Return (x, y) of the center of cell containing provided text 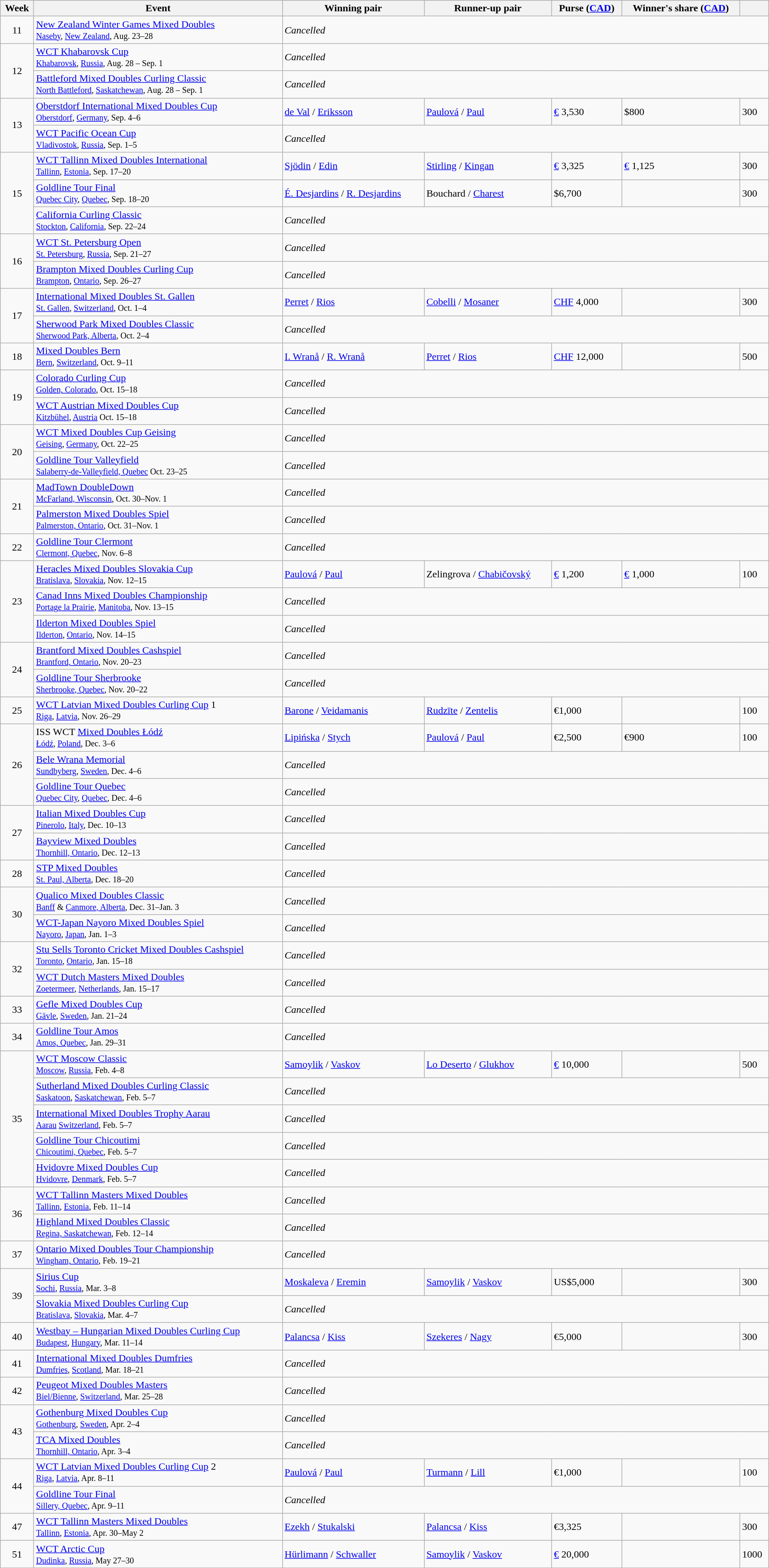
Ilderton Mixed Doubles Spiel Ilderton, Ontario, Nov. 14–15 (158, 628)
WCT Dutch Masters Mixed Doubles Zoetermeer, Netherlands, Jan. 15–17 (158, 982)
40 (17, 1336)
Rudzīte / Zentelis (488, 710)
20 (17, 452)
Moskaleva / Eremin (353, 1282)
€5,000 (587, 1336)
Cobelli / Mosaner (488, 302)
Goldline Tour Final Quebec City, Quebec, Sep. 18–20 (158, 193)
Turmann / Lill (488, 1473)
37 (17, 1255)
International Mixed Doubles Dumfries Dumfries, Scotland, Mar. 18–21 (158, 1364)
22 (17, 547)
TCA Mixed Doubles Thornhill, Ontario, Apr. 3–4 (158, 1445)
MadTown DoubleDown McFarland, Wisconsin, Oct. 30–Nov. 1 (158, 493)
43 (17, 1432)
28 (17, 874)
Bele Wrana Memorial Sundbyberg, Sweden, Dec. 4–6 (158, 765)
1000 (754, 1554)
Runner-up pair (488, 8)
Goldline Tour Valleyfield Salaberry-de-Valleyfield, Quebec Oct. 23–25 (158, 465)
Hvidovre Mixed Doubles Cup Hvidovre, Denmark, Feb. 5–7 (158, 1173)
19 (17, 397)
$6,700 (587, 193)
€ 3,325 (587, 166)
US$5,000 (587, 1282)
California Curling Classic Stockton, California, Sep. 22–24 (158, 220)
Hürlimann / Schwaller (353, 1554)
Winner's share (CAD) (681, 8)
27 (17, 833)
Purse (CAD) (587, 8)
Lipińska / Stych (353, 737)
Barone / Veidamanis (353, 710)
Event (158, 8)
€2,500 (587, 737)
STP Mixed Doubles St. Paul, Alberta, Dec. 18–20 (158, 874)
Canad Inns Mixed Doubles Championship Portage la Prairie, Manitoba, Nov. 13–15 (158, 602)
€ 3,530 (587, 111)
Westbay – Hungarian Mixed Doubles Curling Cup Budapest, Hungary, Mar. 11–14 (158, 1336)
Slovakia Mixed Doubles Curling Cup Bratislava, Slovakia, Mar. 4–7 (158, 1309)
12 (17, 71)
€ 1,125 (681, 166)
Goldline Tour Quebec Quebec City, Quebec, Dec. 4–6 (158, 792)
42 (17, 1391)
Ontario Mixed Doubles Tour Championship Wingham, Ontario, Feb. 19–21 (158, 1255)
36 (17, 1214)
Oberstdorf International Mixed Doubles Cup Oberstdorf, Germany, Sep. 4–6 (158, 111)
16 (17, 261)
26 (17, 765)
WCT Khabarovsk Cup Khabarovsk, Russia, Aug. 28 – Sep. 1 (158, 57)
de Val / Eriksson (353, 111)
ISS WCT Mixed Doubles Łódź Łódź, Poland, Dec. 3–6 (158, 737)
International Mixed Doubles St. Gallen St. Gallen, Switzerland, Oct. 1–4 (158, 302)
WCT St. Petersburg Open St. Petersburg, Russia, Sep. 21–27 (158, 248)
Brantford Mixed Doubles Cashspiel Brantford, Ontario, Nov. 20–23 (158, 656)
Battleford Mixed Doubles Curling Classic North Battleford, Saskatchewan, Aug. 28 – Sep. 1 (158, 85)
CHF 4,000 (587, 302)
41 (17, 1364)
25 (17, 710)
Colorado Curling Cup Golden, Colorado, Oct. 15–18 (158, 384)
International Mixed Doubles Trophy Aarau Aarau Switzerland, Feb. 5–7 (158, 1119)
WCT Tallinn Masters Mixed Doubles Tallinn, Estonia, Apr. 30–May 2 (158, 1527)
47 (17, 1527)
Week (17, 8)
Ezekh / Stukalski (353, 1527)
WCT Mixed Doubles Cup Geising Geising, Germany, Oct. 22–25 (158, 438)
23 (17, 602)
€ 1,200 (587, 574)
Mixed Doubles Bern Bern, Switzerland, Oct. 9–11 (158, 356)
44 (17, 1486)
WCT Tallinn Mixed Doubles International Tallinn, Estonia, Sep. 17–20 (158, 166)
Qualico Mixed Doubles Classic Banff & Canmore, Alberta, Dec. 31–Jan. 3 (158, 901)
Highland Mixed Doubles Classic Regina, Saskatchewan, Feb. 12–14 (158, 1227)
WCT Austrian Mixed Doubles Cup Kitzbühel, Austria Oct. 15–18 (158, 411)
35 (17, 1119)
Sherwood Park Mixed Doubles Classic Sherwood Park, Alberta, Oct. 2–4 (158, 329)
Heracles Mixed Doubles Slovakia Cup Bratislava, Slovakia, Nov. 12–15 (158, 574)
21 (17, 506)
Lo Deserto / Glukhov (488, 1064)
17 (17, 315)
Bouchard / Charest (488, 193)
Stu Sells Toronto Cricket Mixed Doubles Cashspiel Toronto, Ontario, Jan. 15–18 (158, 956)
WCT Tallinn Masters Mixed Doubles Tallinn, Estonia, Feb. 11–14 (158, 1200)
Palmerston Mixed Doubles Spiel Palmerston, Ontario, Oct. 31–Nov. 1 (158, 520)
€3,325 (587, 1527)
32 (17, 969)
30 (17, 915)
Goldline Tour Chicoutimi Chicoutimi, Quebec, Feb. 5–7 (158, 1145)
WCT Arctic Cup Dudinka, Russia, May 27–30 (158, 1554)
€ 10,000 (587, 1064)
11 (17, 30)
€ 20,000 (587, 1554)
34 (17, 1037)
€ 1,000 (681, 574)
É. Desjardins / R. Desjardins (353, 193)
Brampton Mixed Doubles Curling Cup Brampton, Ontario, Sep. 26–27 (158, 274)
Sutherland Mixed Doubles Curling Classic Saskatoon, Saskatchewan, Feb. 5–7 (158, 1091)
33 (17, 1010)
Goldline Tour Sherbrooke Sherbrooke, Quebec, Nov. 20–22 (158, 683)
I. Wranå / R. Wranå (353, 356)
51 (17, 1554)
Goldline Tour Clermont Clermont, Quebec, Nov. 6–8 (158, 547)
€900 (681, 737)
Bayview Mixed Doubles Thornhill, Ontario, Dec. 12–13 (158, 847)
WCT Latvian Mixed Doubles Curling Cup 1 Riga, Latvia, Nov. 26–29 (158, 710)
Gefle Mixed Doubles Cup Gävle, Sweden, Jan. 21–24 (158, 1010)
Gothenburg Mixed Doubles Cup Gothenburg, Sweden, Apr. 2–4 (158, 1418)
39 (17, 1296)
Zelingrova / Chabičovský (488, 574)
Italian Mixed Doubles Cup Pinerolo, Italy, Dec. 10–13 (158, 819)
13 (17, 125)
WCT Latvian Mixed Doubles Curling Cup 2 Riga, Latvia, Apr. 8–11 (158, 1473)
18 (17, 356)
WCT-Japan Nayoro Mixed Doubles Spiel Nayoro, Japan, Jan. 1–3 (158, 928)
Sirius Cup Sochi, Russia, Mar. 3–8 (158, 1282)
Goldline Tour Amos Amos, Quebec, Jan. 29–31 (158, 1037)
24 (17, 669)
WCT Moscow Classic Moscow, Russia, Feb. 4–8 (158, 1064)
Stirling / Kingan (488, 166)
Winning pair (353, 8)
Peugeot Mixed Doubles Masters Biel/Bienne, Switzerland, Mar. 25–28 (158, 1391)
WCT Pacific Ocean Cup Vladivostok, Russia, Sep. 1–5 (158, 139)
Sjödin / Edin (353, 166)
CHF 12,000 (587, 356)
Goldline Tour Final Sillery, Quebec, Apr. 9–11 (158, 1499)
Szekeres / Nagy (488, 1336)
$800 (681, 111)
15 (17, 193)
New Zealand Winter Games Mixed Doubles Naseby, New Zealand, Aug. 23–28 (158, 30)
